Return the [X, Y] coordinate for the center point of the cell that contains the specified text.  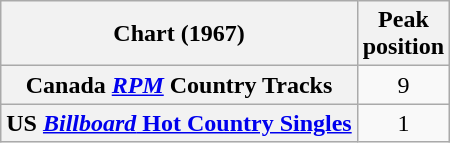
1 [403, 123]
Canada RPM Country Tracks [179, 85]
Peakposition [403, 34]
US Billboard Hot Country Singles [179, 123]
9 [403, 85]
Chart (1967) [179, 34]
